For the text-containing cell, return its midpoint in [X, Y] coordinate format. 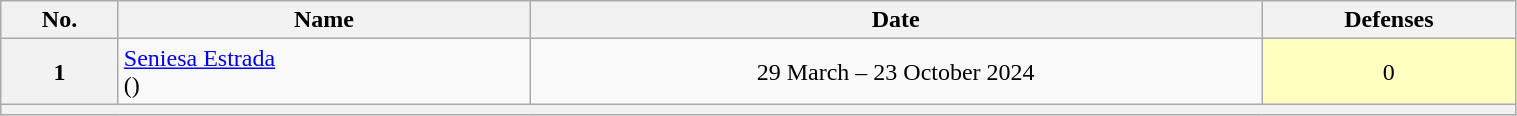
29 March – 23 October 2024 [896, 72]
Defenses [1389, 20]
No. [60, 20]
Date [896, 20]
Name [324, 20]
0 [1389, 72]
Seniesa Estrada() [324, 72]
1 [60, 72]
